Search for the cell housing the specified text and yield its (X, Y) center coordinate. 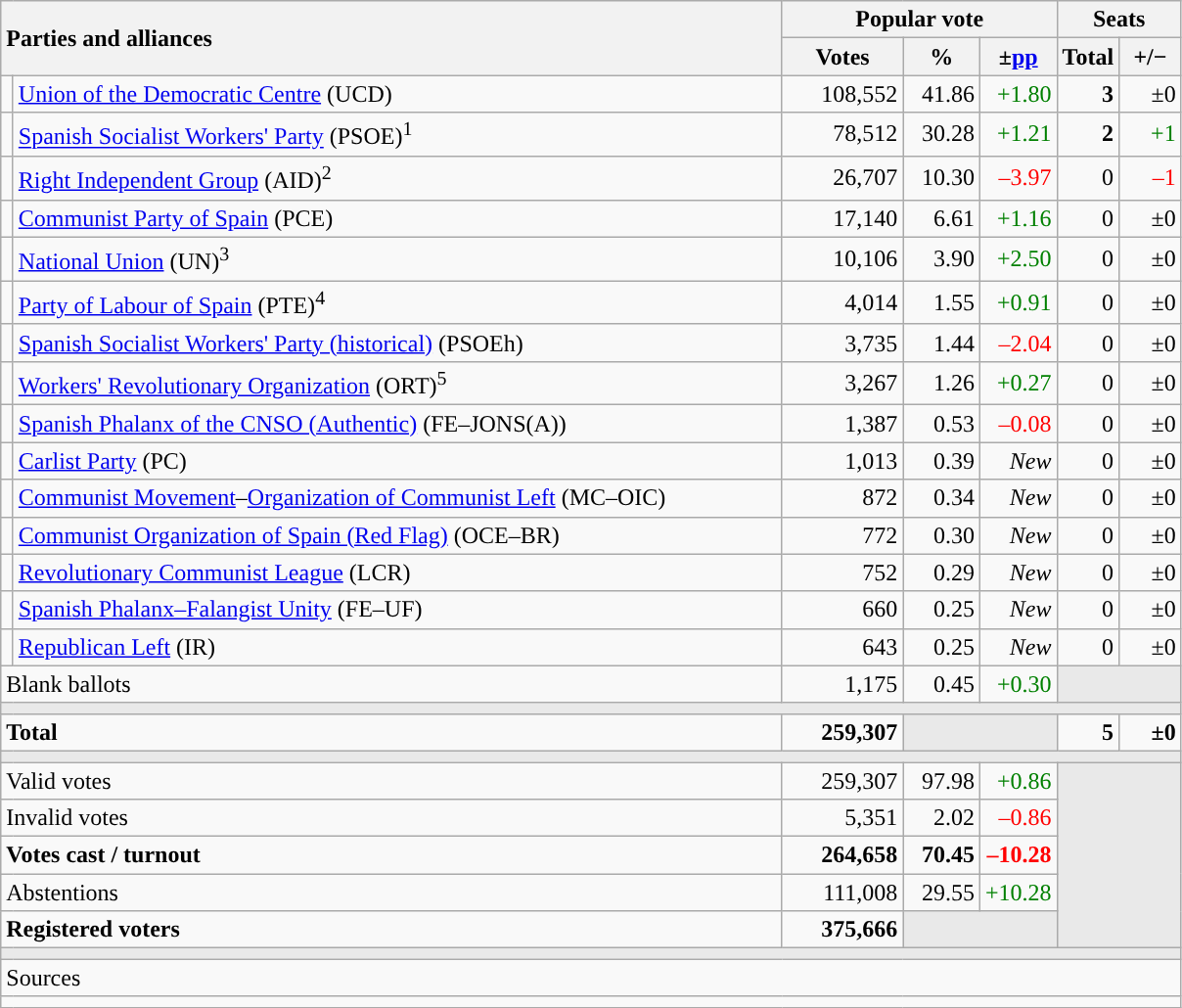
772 (842, 535)
Votes (842, 57)
Abstentions (391, 893)
752 (842, 573)
1,175 (842, 684)
78,512 (842, 135)
4,014 (842, 303)
70.45 (941, 855)
+1 (1151, 135)
108,552 (842, 94)
111,008 (842, 893)
3,267 (842, 384)
10,106 (842, 258)
97.98 (941, 781)
Votes cast / turnout (391, 855)
Union of the Democratic Centre (UCD) (397, 94)
0.53 (941, 424)
Popular vote (920, 20)
Party of Labour of Spain (PTE)4 (397, 303)
26,707 (842, 178)
% (941, 57)
Carlist Party (PC) (397, 461)
3,735 (842, 343)
+1.80 (1018, 94)
+/− (1151, 57)
2.02 (941, 818)
5 (1088, 732)
–0.08 (1018, 424)
2 (1088, 135)
1.26 (941, 384)
10.30 (941, 178)
Sources (591, 978)
Republican Left (IR) (397, 647)
0.34 (941, 498)
–3.97 (1018, 178)
+0.86 (1018, 781)
+10.28 (1018, 893)
Spanish Phalanx–Falangist Unity (FE–UF) (397, 610)
5,351 (842, 818)
National Union (UN)3 (397, 258)
264,658 (842, 855)
17,140 (842, 218)
0.29 (941, 573)
Blank ballots (391, 684)
Seats (1119, 20)
Communist Movement–Organization of Communist Left (MC–OIC) (397, 498)
+2.50 (1018, 258)
1.44 (941, 343)
+0.30 (1018, 684)
6.61 (941, 218)
+0.27 (1018, 384)
660 (842, 610)
–10.28 (1018, 855)
Spanish Socialist Workers' Party (PSOE)1 (397, 135)
Revolutionary Communist League (LCR) (397, 573)
3.90 (941, 258)
1,013 (842, 461)
Communist Party of Spain (PCE) (397, 218)
–1 (1151, 178)
643 (842, 647)
Workers' Revolutionary Organization (ORT)5 (397, 384)
Parties and alliances (391, 38)
Valid votes (391, 781)
0.30 (941, 535)
0.45 (941, 684)
–2.04 (1018, 343)
+0.91 (1018, 303)
29.55 (941, 893)
–0.86 (1018, 818)
41.86 (941, 94)
+1.16 (1018, 218)
3 (1088, 94)
±pp (1018, 57)
375,666 (842, 930)
Spanish Phalanx of the CNSO (Authentic) (FE–JONS(A)) (397, 424)
Communist Organization of Spain (Red Flag) (OCE–BR) (397, 535)
Registered voters (391, 930)
872 (842, 498)
Spanish Socialist Workers' Party (historical) (PSOEh) (397, 343)
Right Independent Group (AID)2 (397, 178)
0.39 (941, 461)
+1.21 (1018, 135)
1,387 (842, 424)
1.55 (941, 303)
30.28 (941, 135)
Invalid votes (391, 818)
